Provide the [X, Y] coordinate of the cell's center where the given text is located.  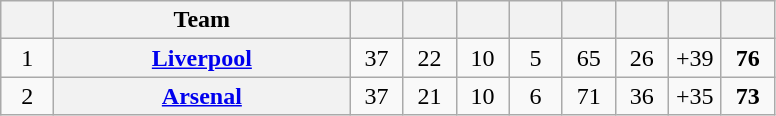
22 [430, 58]
5 [536, 58]
26 [642, 58]
2 [28, 96]
+35 [694, 96]
71 [588, 96]
Liverpool [202, 58]
Team [202, 20]
6 [536, 96]
1 [28, 58]
Arsenal [202, 96]
73 [748, 96]
36 [642, 96]
+39 [694, 58]
65 [588, 58]
21 [430, 96]
76 [748, 58]
